Locate the cell with the specified text and output its (x, y) center coordinate. 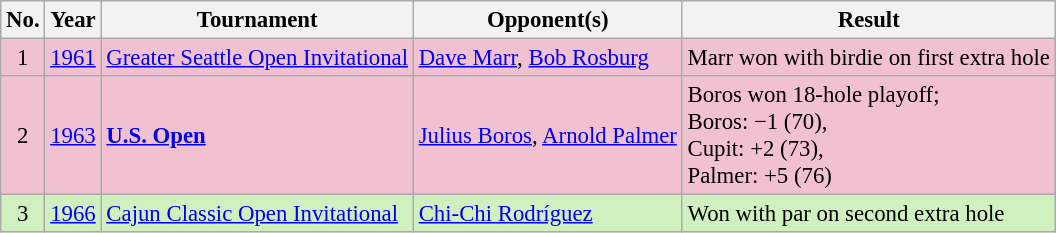
3 (23, 214)
1961 (73, 58)
1963 (73, 136)
2 (23, 136)
Chi-Chi Rodríguez (548, 214)
U.S. Open (257, 136)
Julius Boros, Arnold Palmer (548, 136)
Marr won with birdie on first extra hole (868, 58)
No. (23, 20)
Year (73, 20)
Opponent(s) (548, 20)
Greater Seattle Open Invitational (257, 58)
Dave Marr, Bob Rosburg (548, 58)
Cajun Classic Open Invitational (257, 214)
Result (868, 20)
1 (23, 58)
1966 (73, 214)
Won with par on second extra hole (868, 214)
Tournament (257, 20)
Boros won 18-hole playoff;Boros: −1 (70),Cupit: +2 (73),Palmer: +5 (76) (868, 136)
